From the cell containing the given text, extract its center point as [X, Y] coordinate. 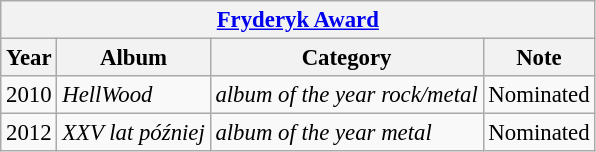
XXV lat później [134, 133]
Note [539, 58]
Album [134, 58]
Fryderyk Award [298, 20]
album of the year rock/metal [346, 95]
2010 [29, 95]
Category [346, 58]
2012 [29, 133]
Year [29, 58]
HellWood [134, 95]
album of the year metal [346, 133]
